Search for the cell housing the specified text and yield its (x, y) center coordinate. 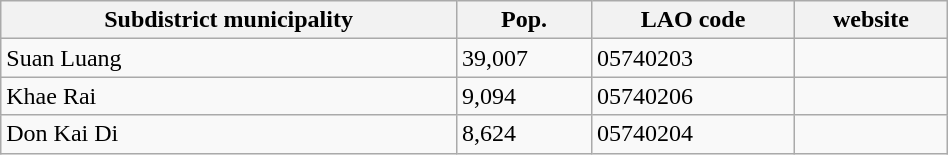
LAO code (694, 20)
05740204 (694, 134)
Don Kai Di (229, 134)
Subdistrict municipality (229, 20)
05740203 (694, 58)
Suan Luang (229, 58)
Khae Rai (229, 96)
05740206 (694, 96)
39,007 (524, 58)
website (872, 20)
9,094 (524, 96)
8,624 (524, 134)
Pop. (524, 20)
